Capture the cell that displays the provided text and extract its (X, Y) central coordinate. 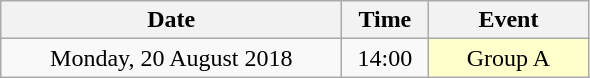
Time (385, 20)
Event (508, 20)
Monday, 20 August 2018 (172, 58)
14:00 (385, 58)
Group A (508, 58)
Date (172, 20)
